Return the [X, Y] coordinate for the center point of the cell that contains the specified text.  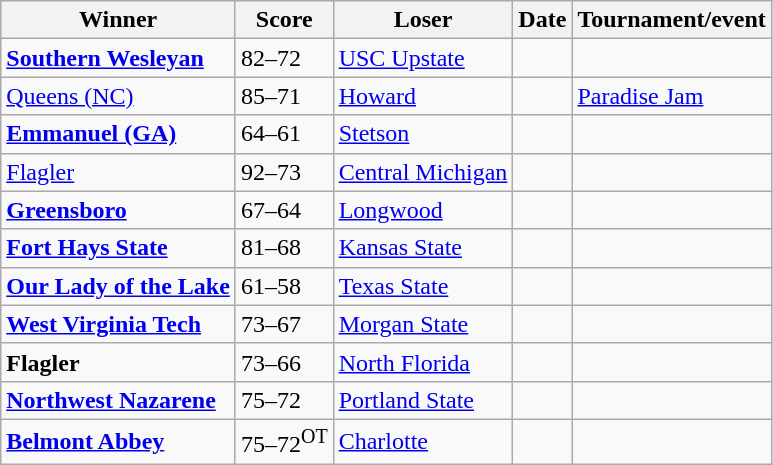
85–71 [284, 96]
Southern Wesleyan [118, 58]
Fort Hays State [118, 248]
Stetson [423, 134]
Greensboro [118, 210]
Belmont Abbey [118, 442]
61–58 [284, 286]
Morgan State [423, 324]
Date [542, 20]
Winner [118, 20]
Emmanuel (GA) [118, 134]
81–68 [284, 248]
Paradise Jam [672, 96]
Longwood [423, 210]
73–66 [284, 362]
Tournament/event [672, 20]
82–72 [284, 58]
92–73 [284, 172]
67–64 [284, 210]
Howard [423, 96]
Central Michigan [423, 172]
73–67 [284, 324]
64–61 [284, 134]
75–72OT [284, 442]
West Virginia Tech [118, 324]
75–72 [284, 400]
Loser [423, 20]
Our Lady of the Lake [118, 286]
Texas State [423, 286]
Northwest Nazarene [118, 400]
USC Upstate [423, 58]
North Florida [423, 362]
Kansas State [423, 248]
Score [284, 20]
Charlotte [423, 442]
Queens (NC) [118, 96]
Portland State [423, 400]
